From the cell containing the given text, extract its center point as (x, y) coordinate. 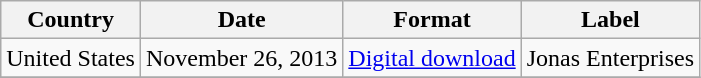
Digital download (432, 58)
Jonas Enterprises (610, 58)
November 26, 2013 (241, 58)
Date (241, 20)
Country (71, 20)
Label (610, 20)
United States (71, 58)
Format (432, 20)
